Find where the given text appears and provide that cell's center as [X, Y] coordinate. 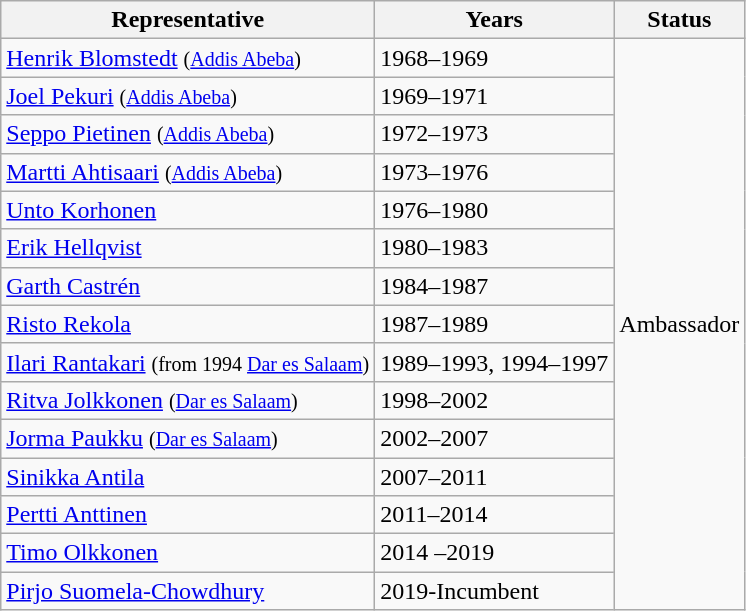
Erik Hellqvist [188, 248]
Henrik Blomstedt (Addis Abeba) [188, 58]
Risto Rekola [188, 324]
Ilari Rantakari (from 1994 Dar es Salaam) [188, 362]
Sinikka Antila [188, 477]
Joel Pekuri (Addis Abeba) [188, 96]
Martti Ahtisaari (Addis Abeba) [188, 172]
Jorma Paukku (Dar es Salaam) [188, 438]
2007–2011 [494, 477]
1973–1976 [494, 172]
Ambassador [680, 324]
Status [680, 20]
Unto Korhonen [188, 210]
2019-Incumbent [494, 591]
1987–1989 [494, 324]
Representative [188, 20]
Garth Castrén [188, 286]
Pirjo Suomela-Chowdhury [188, 591]
2002–2007 [494, 438]
1968–1969 [494, 58]
1989–1993, 1994–1997 [494, 362]
1972–1973 [494, 134]
1980–1983 [494, 248]
1998–2002 [494, 400]
2011–2014 [494, 515]
Seppo Pietinen (Addis Abeba) [188, 134]
Timo Olkkonen [188, 553]
Years [494, 20]
1969–1971 [494, 96]
Pertti Anttinen [188, 515]
1984–1987 [494, 286]
1976–1980 [494, 210]
2014 –2019 [494, 553]
Ritva Jolkkonen (Dar es Salaam) [188, 400]
